From the cell containing the given text, extract its center point as (X, Y) coordinate. 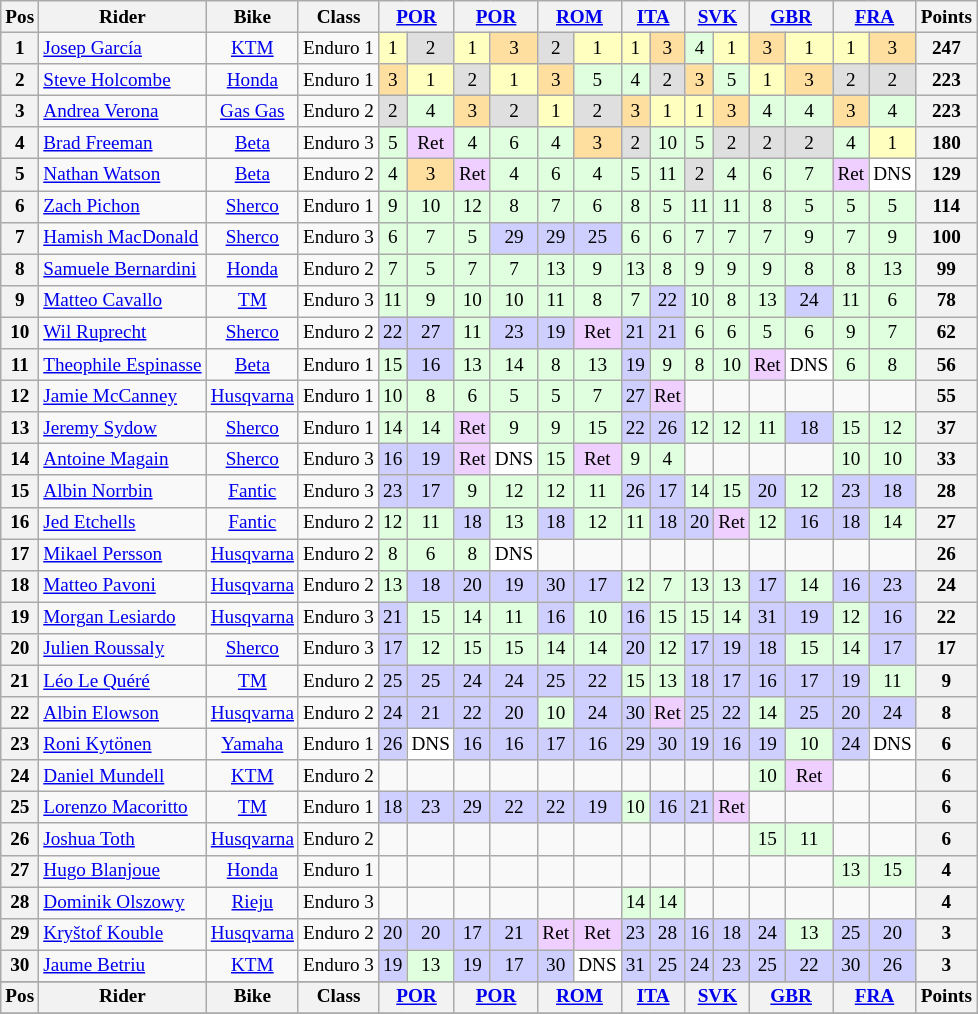
Antoine Magain (122, 460)
Samuele Bernardini (122, 270)
Nathan Watson (122, 175)
Kryštof Kouble (122, 934)
37 (946, 428)
Jaume Betriu (122, 966)
114 (946, 206)
Theophile Espinasse (122, 365)
33 (946, 460)
Roni Kytönen (122, 744)
55 (946, 396)
Andrea Verona (122, 111)
180 (946, 143)
Léo Le Quéré (122, 681)
56 (946, 365)
129 (946, 175)
Steve Holcombe (122, 80)
Gas Gas (252, 111)
Wil Ruprecht (122, 333)
62 (946, 333)
247 (946, 48)
Jed Etchells (122, 523)
Dominik Olszowy (122, 902)
Rieju (252, 902)
78 (946, 301)
Morgan Lesiardo (122, 618)
Mikael Persson (122, 554)
Julien Roussaly (122, 649)
Jeremy Sydow (122, 428)
Zach Pichon (122, 206)
Jamie McCanney (122, 396)
Yamaha (252, 744)
Daniel Mundell (122, 776)
Lorenzo Macoritto (122, 808)
Josep García (122, 48)
Joshua Toth (122, 839)
Hamish MacDonald (122, 238)
Brad Freeman (122, 143)
Matteo Cavallo (122, 301)
Albin Norrbin (122, 491)
99 (946, 270)
100 (946, 238)
Matteo Pavoni (122, 586)
Hugo Blanjoue (122, 871)
Albin Elowson (122, 713)
